Provide the [X, Y] coordinate of the cell's center where the given text is located.  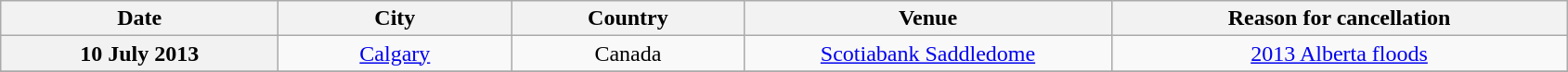
Reason for cancellation [1339, 18]
2013 Alberta floods [1339, 54]
Country [628, 18]
Canada [628, 54]
Scotiabank Saddledome [928, 54]
City [395, 18]
Calgary [395, 54]
Date [139, 18]
10 July 2013 [139, 54]
Venue [928, 18]
